Capture the cell that displays the provided text and extract its (x, y) central coordinate. 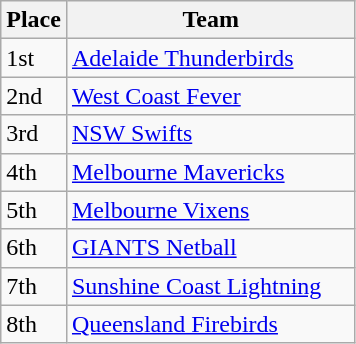
3rd (34, 134)
Melbourne Vixens (210, 210)
1st (34, 58)
Melbourne Mavericks (210, 172)
2nd (34, 96)
GIANTS Netball (210, 248)
8th (34, 324)
Sunshine Coast Lightning (210, 286)
Place (34, 20)
Team (210, 20)
Queensland Firebirds (210, 324)
Adelaide Thunderbirds (210, 58)
5th (34, 210)
West Coast Fever (210, 96)
NSW Swifts (210, 134)
4th (34, 172)
7th (34, 286)
6th (34, 248)
